Find where the given text appears and provide that cell's center as (X, Y) coordinate. 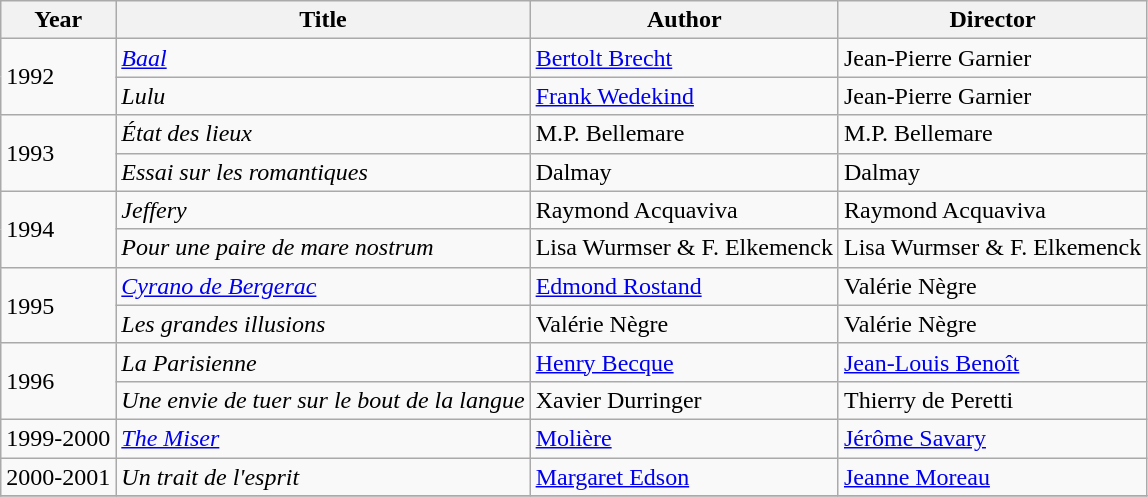
Lulu (323, 96)
Un trait de l'esprit (323, 477)
La Parisienne (323, 362)
Director (992, 20)
1992 (58, 77)
Frank Wedekind (684, 96)
Jérôme Savary (992, 438)
Baal (323, 58)
Margaret Edson (684, 477)
État des lieux (323, 134)
Thierry de Peretti (992, 400)
1994 (58, 229)
Jean-Louis Benoît (992, 362)
Author (684, 20)
1999-2000 (58, 438)
Xavier Durringer (684, 400)
1996 (58, 381)
Year (58, 20)
1995 (58, 305)
Jeffery (323, 210)
Bertolt Brecht (684, 58)
Essai sur les romantiques (323, 172)
Pour une paire de mare nostrum (323, 248)
Les grandes illusions (323, 324)
The Miser (323, 438)
Title (323, 20)
Jeanne Moreau (992, 477)
Molière (684, 438)
Une envie de tuer sur le bout de la langue (323, 400)
Henry Becque (684, 362)
1993 (58, 153)
Edmond Rostand (684, 286)
2000-2001 (58, 477)
Cyrano de Bergerac (323, 286)
